Identify which cell holds the provided text, then report its [X, Y] central coordinate. 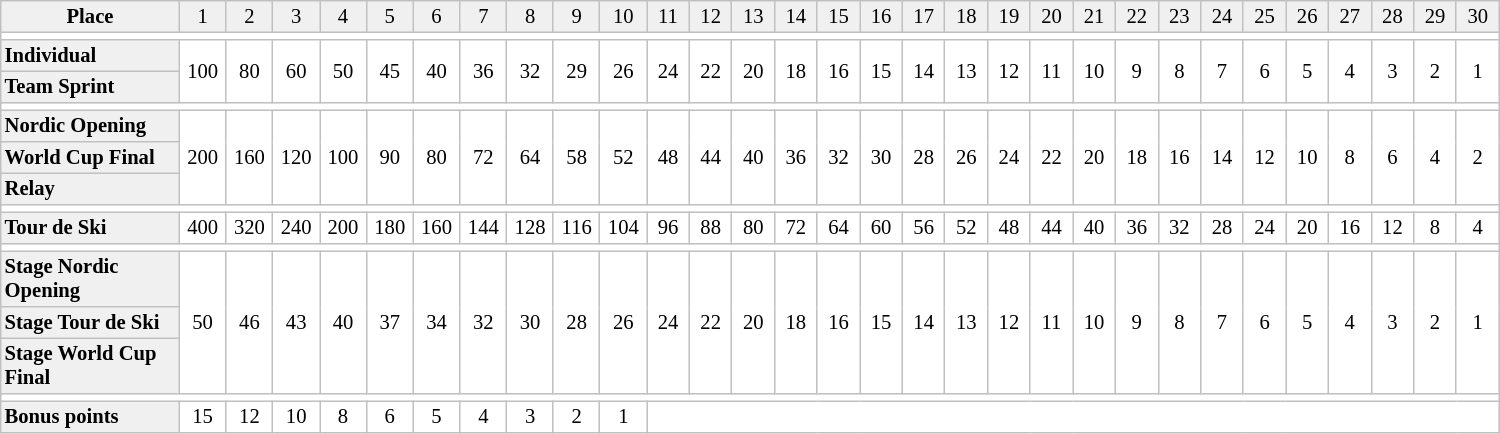
25 [1264, 16]
46 [250, 322]
21 [1094, 16]
144 [484, 228]
96 [668, 228]
45 [390, 72]
88 [710, 228]
56 [924, 228]
19 [1010, 16]
Nordic Opening [90, 126]
Individual [90, 56]
Stage Tour de Ski [90, 322]
Team Sprint [90, 87]
Relay [90, 189]
43 [296, 322]
Place [90, 16]
90 [390, 157]
World Cup Final [90, 158]
Bonus points [90, 417]
104 [624, 228]
17 [924, 16]
Tour de Ski [90, 228]
400 [202, 228]
128 [530, 228]
116 [576, 228]
120 [296, 157]
Stage Nordic Opening [90, 279]
27 [1350, 16]
23 [1180, 16]
320 [250, 228]
Stage World Cup Final [90, 366]
34 [436, 322]
180 [390, 228]
240 [296, 228]
58 [576, 157]
37 [390, 322]
